From the cell containing the given text, extract its center point as (X, Y) coordinate. 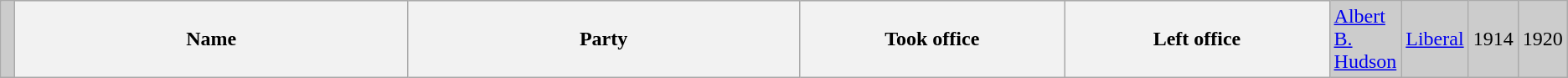
Left office (1197, 39)
Name (211, 39)
Took office (932, 39)
1914 (1493, 39)
Party (603, 39)
Albert B. Hudson (1365, 39)
1920 (1543, 39)
Liberal (1435, 39)
